Find where the given text appears and provide that cell's center as (X, Y) coordinate. 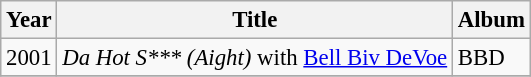
Da Hot S*** (Aight) with Bell Biv DeVoe (255, 58)
BBD (491, 58)
Year (29, 20)
2001 (29, 58)
Title (255, 20)
Album (491, 20)
